Provide the (x, y) coordinate of the cell's center where the given text is located.  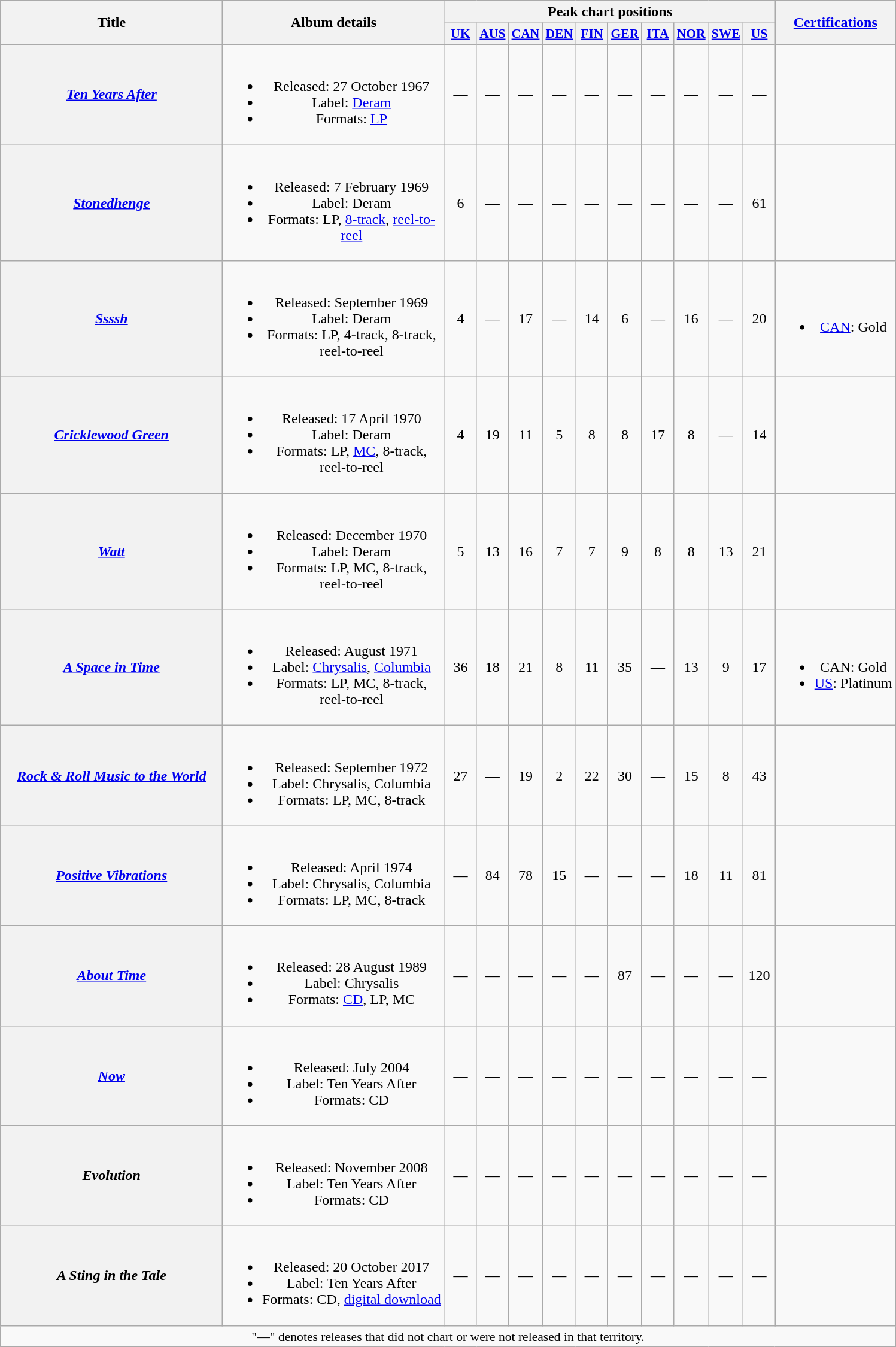
Released: September 1969Label: DeramFormats: LP, 4-track, 8-track, reel-to-reel (334, 319)
A Sting in the Tale (111, 1275)
CAN: Gold (836, 319)
Ten Years After (111, 95)
Released: December 1970Label: DeramFormats: LP, MC, 8-track, reel-to-reel (334, 551)
Released: November 2008Label: Ten Years AfterFormats: CD (334, 1176)
Positive Vibrations (111, 875)
30 (625, 776)
Peak chart positions (610, 12)
SWE (726, 34)
120 (759, 976)
AUS (492, 34)
43 (759, 776)
About Time (111, 976)
Released: 7 February 1969Label: DeramFormats: LP, 8-track, reel-to-reel (334, 203)
US (759, 34)
A Space in Time (111, 668)
27 (461, 776)
Released: 17 April 1970Label: DeramFormats: LP, MC, 8-track, reel-to-reel (334, 435)
36 (461, 668)
Title (111, 23)
Rock & Roll Music to the World (111, 776)
22 (591, 776)
Released: April 1974Label: Chrysalis, ColumbiaFormats: LP, MC, 8-track (334, 875)
NOR (691, 34)
35 (625, 668)
CAN: GoldUS: Platinum (836, 668)
20 (759, 319)
Released: September 1972Label: Chrysalis, ColumbiaFormats: LP, MC, 8-track (334, 776)
Released: July 2004Label: Ten Years AfterFormats: CD (334, 1075)
FIN (591, 34)
ITA (657, 34)
Stonedhenge (111, 203)
2 (559, 776)
"—" denotes releases that did not chart or were not released in that territory. (448, 1336)
61 (759, 203)
Released: 28 August 1989Label: ChrysalisFormats: CD, LP, MC (334, 976)
Released: 20 October 2017Label: Ten Years AfterFormats: CD, digital download (334, 1275)
81 (759, 875)
DEN (559, 34)
Cricklewood Green (111, 435)
UK (461, 34)
GER (625, 34)
Now (111, 1075)
78 (526, 875)
Certifications (836, 23)
Album details (334, 23)
Ssssh (111, 319)
87 (625, 976)
84 (492, 875)
Watt (111, 551)
Released: 27 October 1967Label: DeramFormats: LP (334, 95)
Released: August 1971Label: Chrysalis, ColumbiaFormats: LP, MC, 8-track, reel-to-reel (334, 668)
CAN (526, 34)
Evolution (111, 1176)
